Determine the (x, y) coordinate at the center of the cell enclosing the given text.  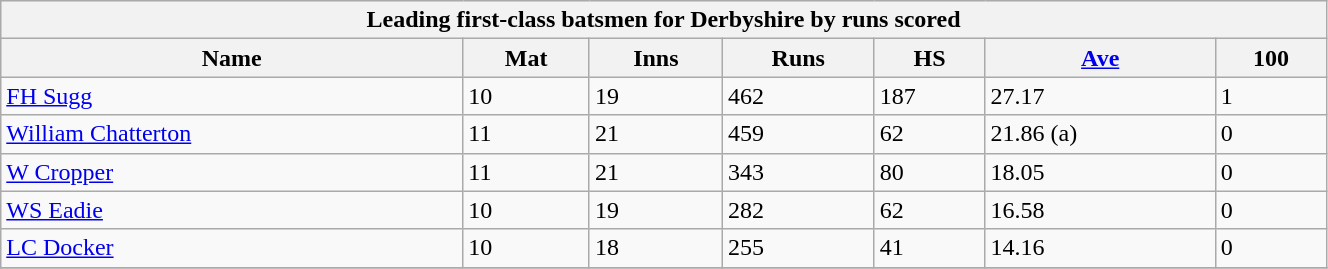
Mat (526, 58)
WS Eadie (232, 210)
282 (798, 210)
14.16 (1100, 248)
LC Docker (232, 248)
Ave (1100, 58)
William Chatterton (232, 134)
462 (798, 96)
Runs (798, 58)
18.05 (1100, 172)
1 (1270, 96)
41 (930, 248)
459 (798, 134)
343 (798, 172)
27.17 (1100, 96)
100 (1270, 58)
21.86 (a) (1100, 134)
HS (930, 58)
FH Sugg (232, 96)
255 (798, 248)
Name (232, 58)
Leading first-class batsmen for Derbyshire by runs scored (664, 20)
Inns (656, 58)
18 (656, 248)
80 (930, 172)
W Cropper (232, 172)
187 (930, 96)
16.58 (1100, 210)
